Output the (X, Y) coordinate of the center of the cell containing the given text.  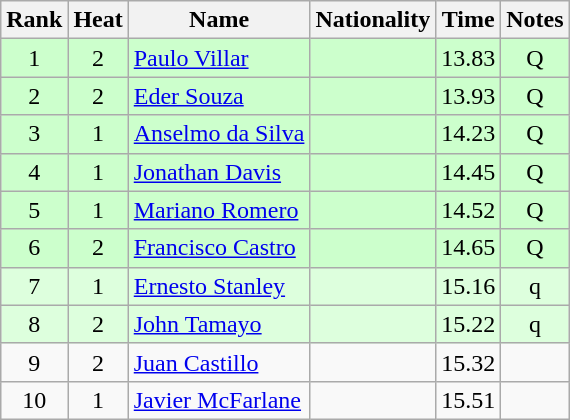
15.51 (468, 400)
Eder Souza (219, 96)
Rank (34, 20)
9 (34, 362)
15.16 (468, 286)
Mariano Romero (219, 210)
14.52 (468, 210)
Notes (535, 20)
Name (219, 20)
15.32 (468, 362)
14.65 (468, 248)
Anselmo da Silva (219, 134)
15.22 (468, 324)
Javier McFarlane (219, 400)
Nationality (373, 20)
6 (34, 248)
10 (34, 400)
8 (34, 324)
13.93 (468, 96)
Ernesto Stanley (219, 286)
Juan Castillo (219, 362)
Paulo Villar (219, 58)
14.23 (468, 134)
13.83 (468, 58)
Time (468, 20)
Heat (98, 20)
3 (34, 134)
John Tamayo (219, 324)
4 (34, 172)
Jonathan Davis (219, 172)
Francisco Castro (219, 248)
14.45 (468, 172)
5 (34, 210)
7 (34, 286)
